Return [x, y] of the center of cell containing provided text 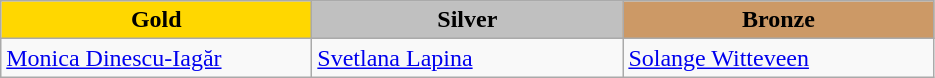
Silver [468, 20]
Gold [156, 20]
Monica Dinescu-Iagăr [156, 58]
Solange Witteveen [778, 58]
Bronze [778, 20]
Svetlana Lapina [468, 58]
